For the text-containing cell, return its midpoint in [X, Y] coordinate format. 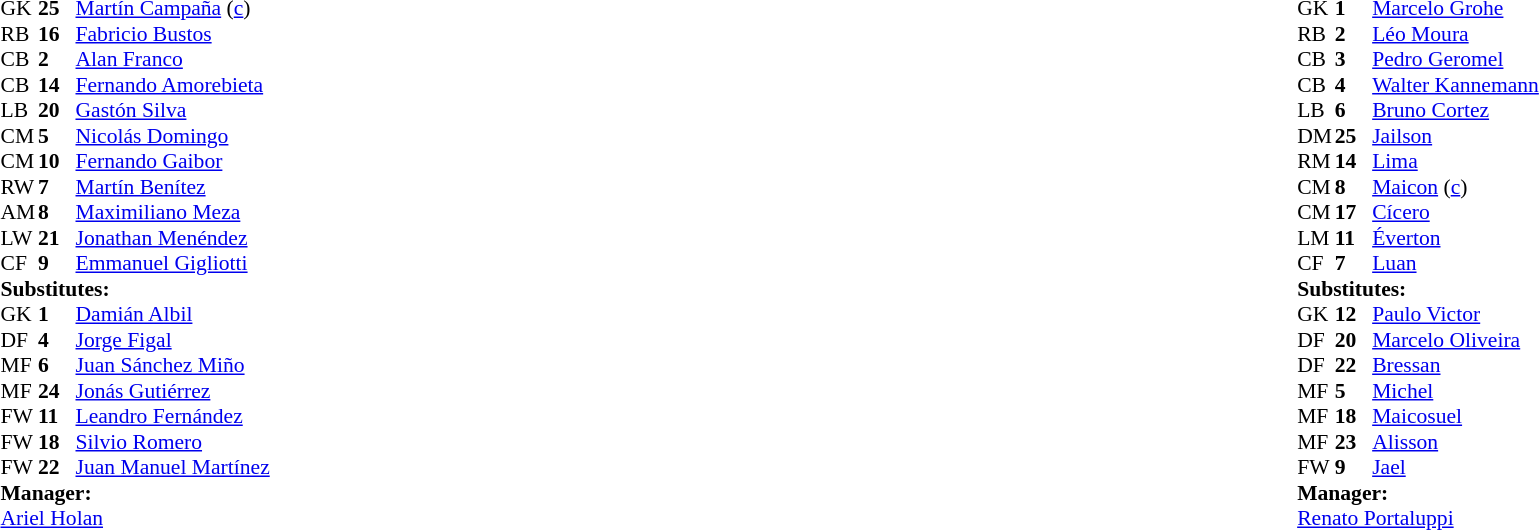
24 [57, 391]
Léo Moura [1456, 34]
Alisson [1456, 442]
23 [1354, 442]
Bressan [1456, 365]
Juan Manuel Martínez [173, 467]
21 [57, 238]
Cícero [1456, 213]
Maximiliano Meza [173, 213]
3 [1354, 59]
Jael [1456, 467]
Fernando Amorebieta [173, 85]
Damián Albil [173, 315]
17 [1354, 213]
Luan [1456, 263]
Fernando Gaibor [173, 161]
Silvio Romero [173, 442]
Walter Kannemann [1456, 85]
Bruno Cortez [1456, 111]
12 [1354, 315]
DM [1316, 136]
Jonás Gutiérrez [173, 391]
Maicon (c) [1456, 187]
Pedro Geromel [1456, 59]
RM [1316, 161]
Paulo Victor [1456, 315]
25 [1354, 136]
Juan Sánchez Miño [173, 365]
Lima [1456, 161]
Gastón Silva [173, 111]
Alan Franco [173, 59]
Fabricio Bustos [173, 34]
AM [19, 213]
Jailson [1456, 136]
Maicosuel [1456, 417]
Emmanuel Gigliotti [173, 263]
Jorge Figal [173, 340]
Marcelo Oliveira [1456, 340]
RW [19, 187]
LM [1316, 238]
16 [57, 34]
1 [57, 315]
Jonathan Menéndez [173, 238]
LW [19, 238]
Nicolás Domingo [173, 136]
Martín Benítez [173, 187]
Leandro Fernández [173, 417]
Michel [1456, 391]
10 [57, 161]
Éverton [1456, 238]
